Determine the (X, Y) coordinate at the center of the cell enclosing the given text.  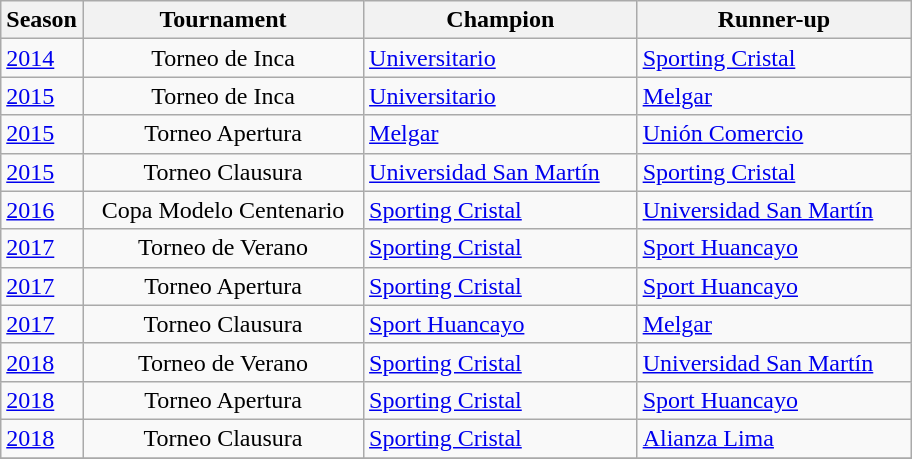
2014 (42, 58)
Alianza Lima (774, 438)
Season (42, 20)
Tournament (222, 20)
Champion (501, 20)
2016 (42, 210)
Copa Modelo Centenario (222, 210)
Unión Comercio (774, 134)
Runner-up (774, 20)
